Provide the [X, Y] coordinate of the cell's center where the given text is located.  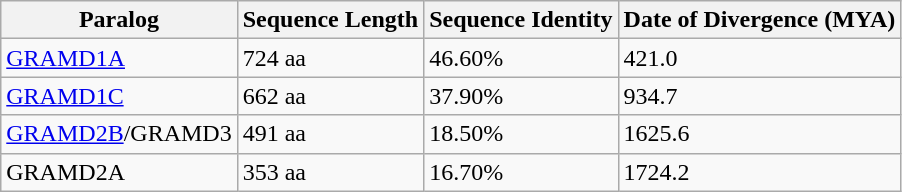
1625.6 [760, 134]
Paralog [119, 20]
353 aa [330, 172]
491 aa [330, 134]
1724.2 [760, 172]
Sequence Identity [521, 20]
GRAMD1A [119, 58]
GRAMD2A [119, 172]
934.7 [760, 96]
GRAMD1C [119, 96]
16.70% [521, 172]
662 aa [330, 96]
Date of Divergence (MYA) [760, 20]
46.60% [521, 58]
Sequence Length [330, 20]
GRAMD2B/GRAMD3 [119, 134]
724 aa [330, 58]
18.50% [521, 134]
37.90% [521, 96]
421.0 [760, 58]
